Locate the cell with the specified text and output its [X, Y] center coordinate. 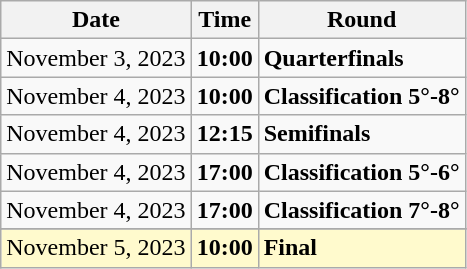
Semifinals [362, 134]
12:15 [224, 134]
Classification 5°-8° [362, 96]
Classification 5°-6° [362, 172]
Time [224, 20]
Final [362, 248]
Round [362, 20]
Date [96, 20]
November 3, 2023 [96, 58]
November 5, 2023 [96, 248]
Quarterfinals [362, 58]
Classification 7°-8° [362, 210]
